Determine the [X, Y] coordinate at the center of the cell enclosing the given text.  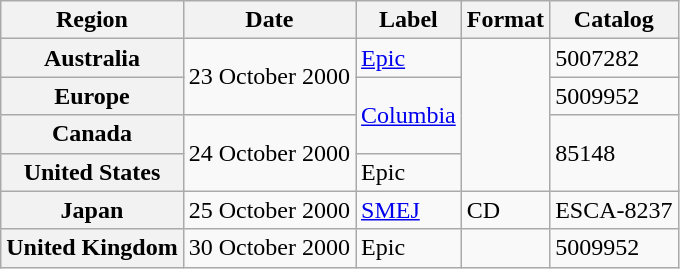
CD [505, 210]
Australia [92, 58]
Date [269, 20]
Format [505, 20]
Label [409, 20]
25 October 2000 [269, 210]
30 October 2000 [269, 248]
Catalog [614, 20]
Japan [92, 210]
United States [92, 172]
ESCA-8237 [614, 210]
SMEJ [409, 210]
5007282 [614, 58]
Region [92, 20]
United Kingdom [92, 248]
Europe [92, 96]
24 October 2000 [269, 153]
Canada [92, 134]
85148 [614, 153]
Columbia [409, 115]
23 October 2000 [269, 77]
